Scan for the cell matching the given text and deliver its [x, y] coordinate at center. 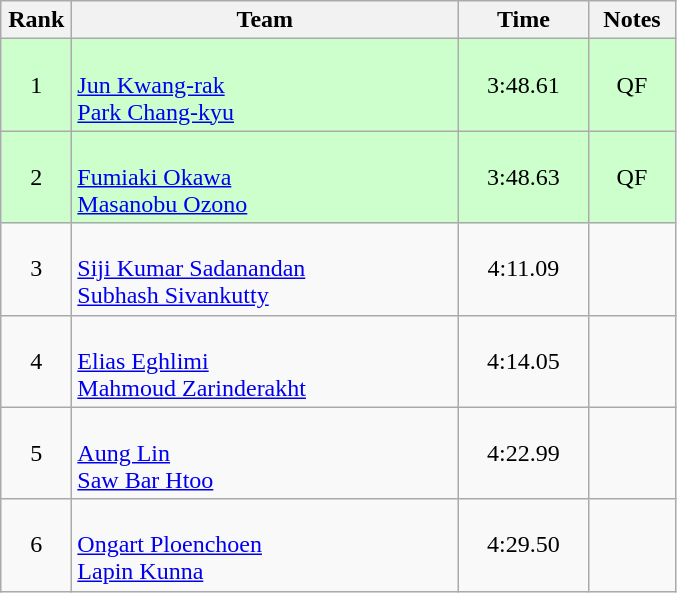
Aung LinSaw Bar Htoo [265, 453]
Team [265, 20]
4:11.09 [524, 269]
Elias EghlimiMahmoud Zarinderakht [265, 361]
Ongart PloenchoenLapin Kunna [265, 545]
Fumiaki OkawaMasanobu Ozono [265, 177]
4 [36, 361]
5 [36, 453]
3:48.61 [524, 85]
6 [36, 545]
Jun Kwang-rakPark Chang-kyu [265, 85]
3:48.63 [524, 177]
Time [524, 20]
4:22.99 [524, 453]
4:14.05 [524, 361]
1 [36, 85]
4:29.50 [524, 545]
2 [36, 177]
Notes [632, 20]
Siji Kumar SadanandanSubhash Sivankutty [265, 269]
3 [36, 269]
Rank [36, 20]
